Locate the cell with the specified text and output its (x, y) center coordinate. 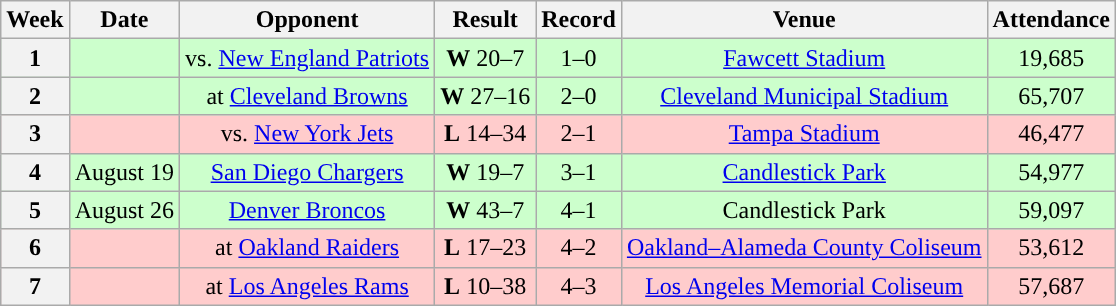
L 14–34 (486, 134)
65,707 (1051, 96)
W 27–16 (486, 96)
at Cleveland Browns (308, 96)
vs. New England Patriots (308, 58)
W 19–7 (486, 172)
Fawcett Stadium (804, 58)
August 19 (124, 172)
2 (35, 96)
4 (35, 172)
1 (35, 58)
L 10–38 (486, 286)
Date (124, 20)
2–1 (579, 134)
L 17–23 (486, 248)
4–2 (579, 248)
Record (579, 20)
Denver Broncos (308, 210)
San Diego Chargers (308, 172)
53,612 (1051, 248)
Week (35, 20)
Oakland–Alameda County Coliseum (804, 248)
Los Angeles Memorial Coliseum (804, 286)
19,685 (1051, 58)
2–0 (579, 96)
59,097 (1051, 210)
at Oakland Raiders (308, 248)
August 26 (124, 210)
Venue (804, 20)
5 (35, 210)
at Los Angeles Rams (308, 286)
W 20–7 (486, 58)
54,977 (1051, 172)
W 43–7 (486, 210)
1–0 (579, 58)
3–1 (579, 172)
46,477 (1051, 134)
57,687 (1051, 286)
Result (486, 20)
Opponent (308, 20)
3 (35, 134)
Tampa Stadium (804, 134)
7 (35, 286)
6 (35, 248)
4–1 (579, 210)
vs. New York Jets (308, 134)
Attendance (1051, 20)
Cleveland Municipal Stadium (804, 96)
4–3 (579, 286)
